Locate the cell with the specified text and output its [X, Y] center coordinate. 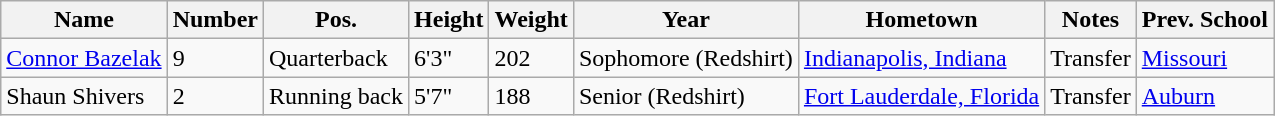
Hometown [921, 20]
Shaun Shivers [84, 96]
202 [531, 58]
Sophomore (Redshirt) [686, 58]
Indianapolis, Indiana [921, 58]
Height [449, 20]
Notes [1091, 20]
Senior (Redshirt) [686, 96]
Quarterback [336, 58]
Prev. School [1204, 20]
Weight [531, 20]
9 [215, 58]
Running back [336, 96]
Pos. [336, 20]
Number [215, 20]
Missouri [1204, 58]
Connor Bazelak [84, 58]
2 [215, 96]
Auburn [1204, 96]
188 [531, 96]
Year [686, 20]
5'7" [449, 96]
Fort Lauderdale, Florida [921, 96]
Name [84, 20]
6'3" [449, 58]
